Scan for the cell matching the given text and deliver its (x, y) coordinate at center. 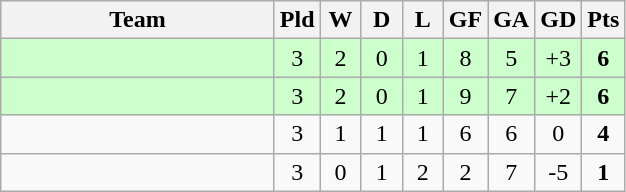
-5 (558, 172)
D (382, 20)
+3 (558, 58)
L (422, 20)
GF (465, 20)
Pts (604, 20)
5 (512, 58)
Team (138, 20)
8 (465, 58)
GD (558, 20)
Pld (297, 20)
9 (465, 96)
4 (604, 134)
GA (512, 20)
W (340, 20)
+2 (558, 96)
